Scan for the cell matching the given text and deliver its [X, Y] coordinate at center. 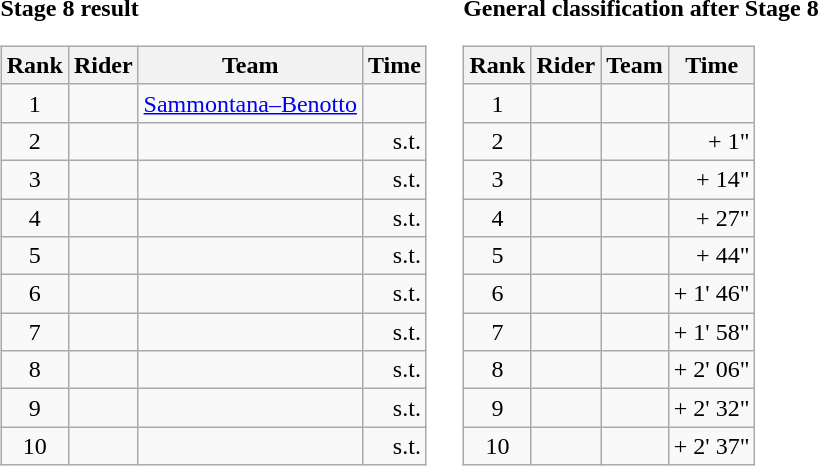
+ 1" [712, 141]
+ 1' 58" [712, 332]
+ 2' 32" [712, 408]
+ 1' 46" [712, 294]
Sammontana–Benotto [250, 103]
+ 44" [712, 256]
+ 14" [712, 179]
+ 2' 37" [712, 446]
+ 2' 06" [712, 370]
+ 27" [712, 217]
